Search for the cell housing the specified text and yield its (X, Y) center coordinate. 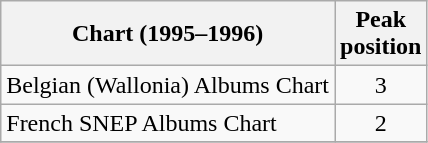
3 (380, 85)
2 (380, 123)
French SNEP Albums Chart (168, 123)
Belgian (Wallonia) Albums Chart (168, 85)
Peakposition (380, 34)
Chart (1995–1996) (168, 34)
